Provide the [x, y] coordinate of the cell's center where the given text is located.  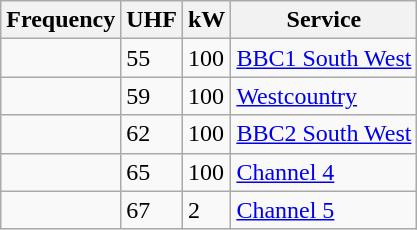
65 [152, 172]
Channel 5 [324, 210]
55 [152, 58]
BBC1 South West [324, 58]
Frequency [61, 20]
2 [206, 210]
Service [324, 20]
59 [152, 96]
Channel 4 [324, 172]
kW [206, 20]
Westcountry [324, 96]
UHF [152, 20]
BBC2 South West [324, 134]
67 [152, 210]
62 [152, 134]
